Scan for the cell matching the given text and deliver its (x, y) coordinate at center. 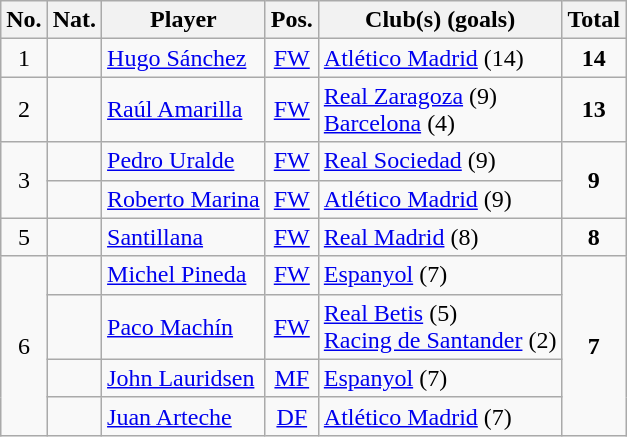
6 (24, 346)
Santillana (184, 237)
5 (24, 237)
John Lauridsen (184, 378)
Real Zaragoza (9)Barcelona (4) (440, 110)
Club(s) (goals) (440, 20)
Nat. (74, 20)
9 (594, 180)
Atlético Madrid (9) (440, 199)
13 (594, 110)
2 (24, 110)
8 (594, 237)
7 (594, 346)
14 (594, 58)
Raúl Amarilla (184, 110)
MF (292, 378)
DF (292, 416)
Michel Pineda (184, 275)
Pos. (292, 20)
Juan Arteche (184, 416)
Real Madrid (8) (440, 237)
3 (24, 180)
Paco Machín (184, 326)
Total (594, 20)
Pedro Uralde (184, 161)
No. (24, 20)
Player (184, 20)
Real Betis (5) Racing de Santander (2) (440, 326)
Atlético Madrid (7) (440, 416)
1 (24, 58)
Roberto Marina (184, 199)
Hugo Sánchez (184, 58)
Real Sociedad (9) (440, 161)
Atlético Madrid (14) (440, 58)
